From the cell containing the given text, extract its center point as [x, y] coordinate. 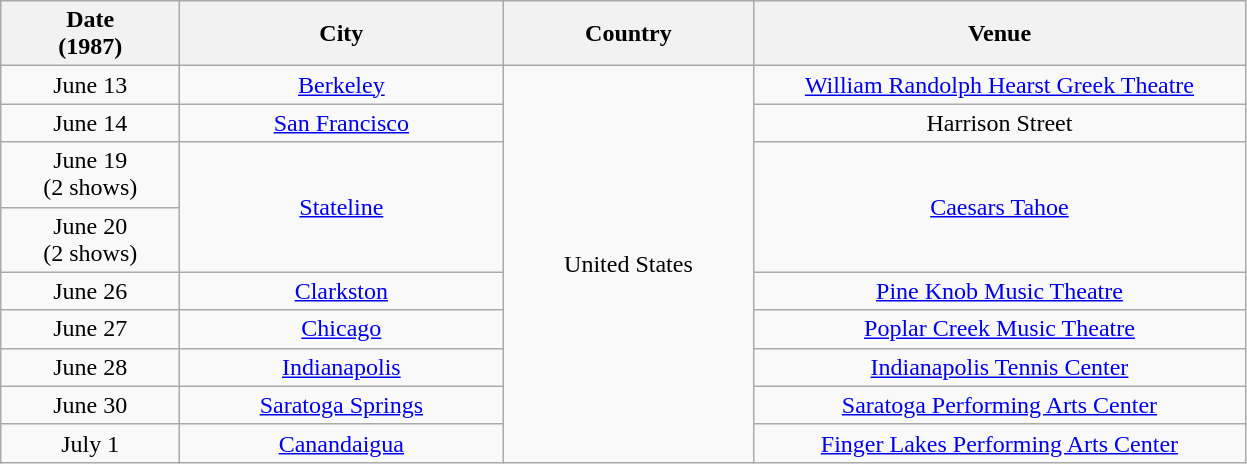
Country [628, 34]
Chicago [342, 329]
Indianapolis [342, 367]
Stateline [342, 207]
Poplar Creek Music Theatre [1000, 329]
Saratoga Springs [342, 405]
United States [628, 264]
June 27 [90, 329]
June 13 [90, 85]
June 19(2 shows) [90, 174]
Clarkston [342, 291]
City [342, 34]
June 30 [90, 405]
Indianapolis Tennis Center [1000, 367]
San Francisco [342, 123]
Harrison Street [1000, 123]
Berkeley [342, 85]
Caesars Tahoe [1000, 207]
Date(1987) [90, 34]
June 20(2 shows) [90, 240]
June 26 [90, 291]
Canandaigua [342, 443]
Venue [1000, 34]
Pine Knob Music Theatre [1000, 291]
Finger Lakes Performing Arts Center [1000, 443]
June 14 [90, 123]
Saratoga Performing Arts Center [1000, 405]
July 1 [90, 443]
June 28 [90, 367]
William Randolph Hearst Greek Theatre [1000, 85]
